Output the (x, y) coordinate of the center of the cell containing the given text.  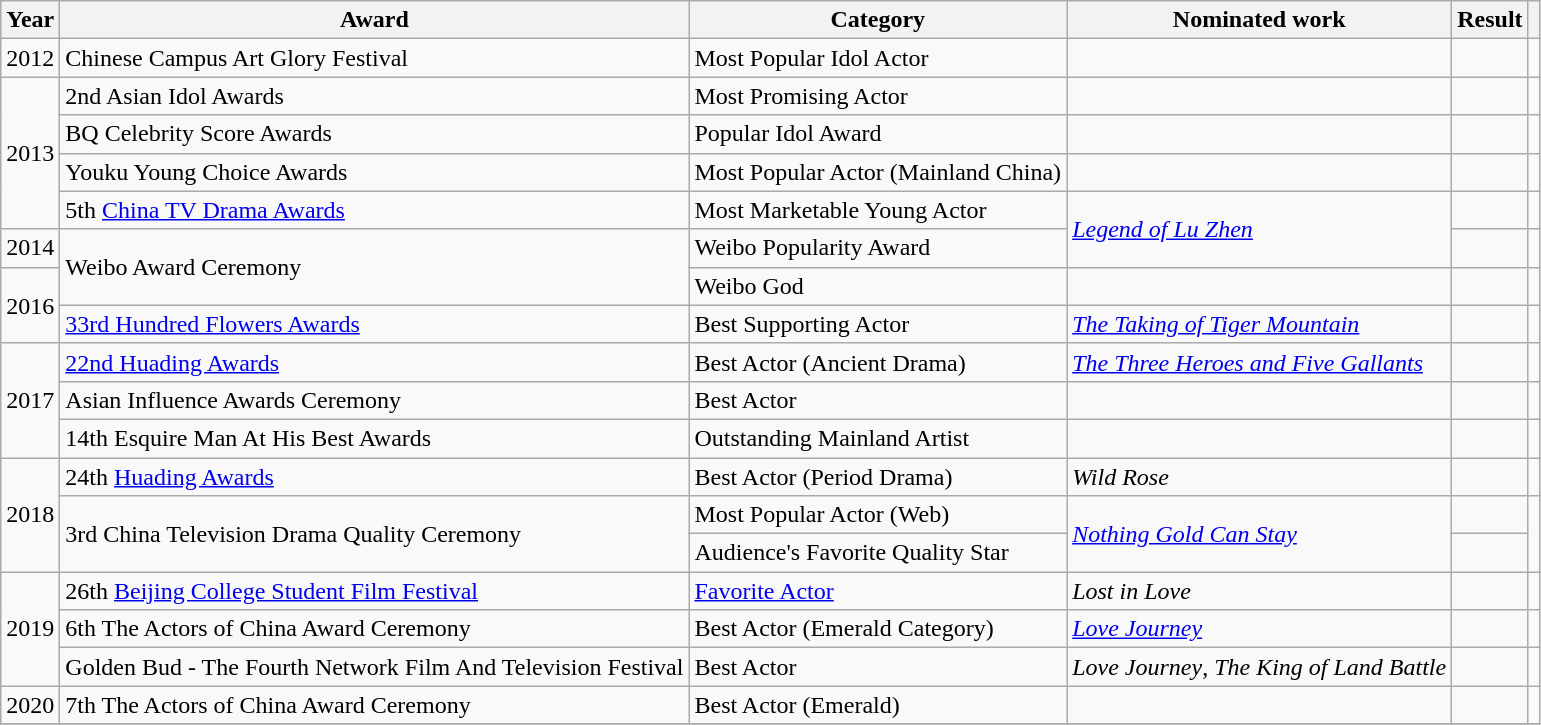
2020 (30, 705)
2014 (30, 248)
Youku Young Choice Awards (374, 172)
Result (1490, 20)
Most Marketable Young Actor (878, 210)
BQ Celebrity Score Awards (374, 134)
Weibo Award Ceremony (374, 267)
Weibo God (878, 286)
2018 (30, 515)
22nd Huading Awards (374, 362)
Best Actor (Emerald) (878, 705)
Outstanding Mainland Artist (878, 438)
2016 (30, 305)
6th The Actors of China Award Ceremony (374, 629)
3rd China Television Drama Quality Ceremony (374, 534)
Best Actor (Ancient Drama) (878, 362)
Audience's Favorite Quality Star (878, 553)
Award (374, 20)
Love Journey, The King of Land Battle (1260, 667)
Wild Rose (1260, 477)
Nominated work (1260, 20)
2nd Asian Idol Awards (374, 96)
Favorite Actor (878, 591)
33rd Hundred Flowers Awards (374, 324)
Lost in Love (1260, 591)
Category (878, 20)
14th Esquire Man At His Best Awards (374, 438)
Asian Influence Awards Ceremony (374, 400)
24th Huading Awards (374, 477)
Year (30, 20)
Most Popular Idol Actor (878, 58)
2013 (30, 153)
Most Promising Actor (878, 96)
7th The Actors of China Award Ceremony (374, 705)
26th Beijing College Student Film Festival (374, 591)
Most Popular Actor (Mainland China) (878, 172)
Golden Bud - The Fourth Network Film And Television Festival (374, 667)
2017 (30, 400)
5th China TV Drama Awards (374, 210)
Best Supporting Actor (878, 324)
Popular Idol Award (878, 134)
Chinese Campus Art Glory Festival (374, 58)
Nothing Gold Can Stay (1260, 534)
The Taking of Tiger Mountain (1260, 324)
2019 (30, 629)
Love Journey (1260, 629)
Best Actor (Emerald Category) (878, 629)
Weibo Popularity Award (878, 248)
Best Actor (Period Drama) (878, 477)
Legend of Lu Zhen (1260, 229)
2012 (30, 58)
The Three Heroes and Five Gallants (1260, 362)
Most Popular Actor (Web) (878, 515)
